Locate the cell with the specified text and output its [x, y] center coordinate. 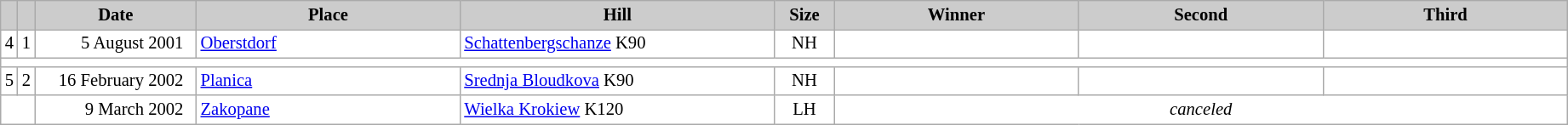
1 [26, 43]
Zakopane [329, 110]
Winner [957, 14]
Srednja Bloudkova K90 [617, 81]
Date [116, 14]
canceled [1201, 110]
2 [26, 81]
Hill [617, 14]
Planica [329, 81]
Schattenbergschanze K90 [617, 43]
Oberstdorf [329, 43]
Place [329, 14]
Size [804, 14]
5 [9, 81]
Second [1200, 14]
9 March 2002 [116, 110]
Wielka Krokiew K120 [617, 110]
LH [804, 110]
5 August 2001 [116, 43]
16 February 2002 [116, 81]
4 [9, 43]
Third [1445, 14]
